Output the (X, Y) coordinate of the center of the cell containing the given text.  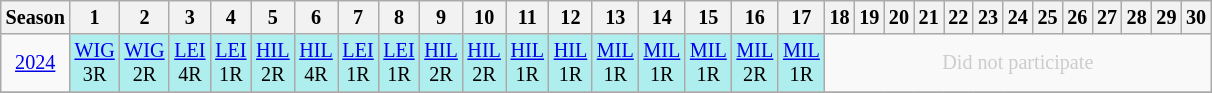
15 (708, 18)
WIG3R (95, 63)
29 (1167, 18)
7 (358, 18)
26 (1077, 18)
25 (1048, 18)
30 (1196, 18)
LEI4R (190, 63)
3 (190, 18)
Did not participate (1018, 63)
23 (988, 18)
18 (840, 18)
16 (756, 18)
22 (959, 18)
21 (929, 18)
1 (95, 18)
2024 (36, 63)
24 (1018, 18)
11 (528, 18)
2 (145, 18)
12 (570, 18)
Season (36, 18)
6 (316, 18)
WIG2R (145, 63)
20 (899, 18)
5 (272, 18)
8 (398, 18)
28 (1137, 18)
19 (869, 18)
MIL2R (756, 63)
HIL4R (316, 63)
13 (616, 18)
17 (802, 18)
10 (484, 18)
14 (662, 18)
9 (440, 18)
4 (230, 18)
27 (1107, 18)
